Return (x, y) of the center of cell containing provided text 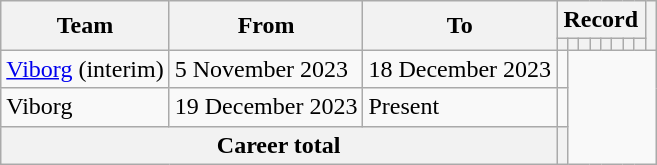
Viborg (85, 107)
Viborg (interim) (85, 69)
18 December 2023 (460, 69)
19 December 2023 (266, 107)
From (266, 26)
Record (601, 20)
Team (85, 26)
Present (460, 107)
Career total (279, 145)
5 November 2023 (266, 69)
To (460, 26)
